Identify which cell holds the provided text, then report its (x, y) central coordinate. 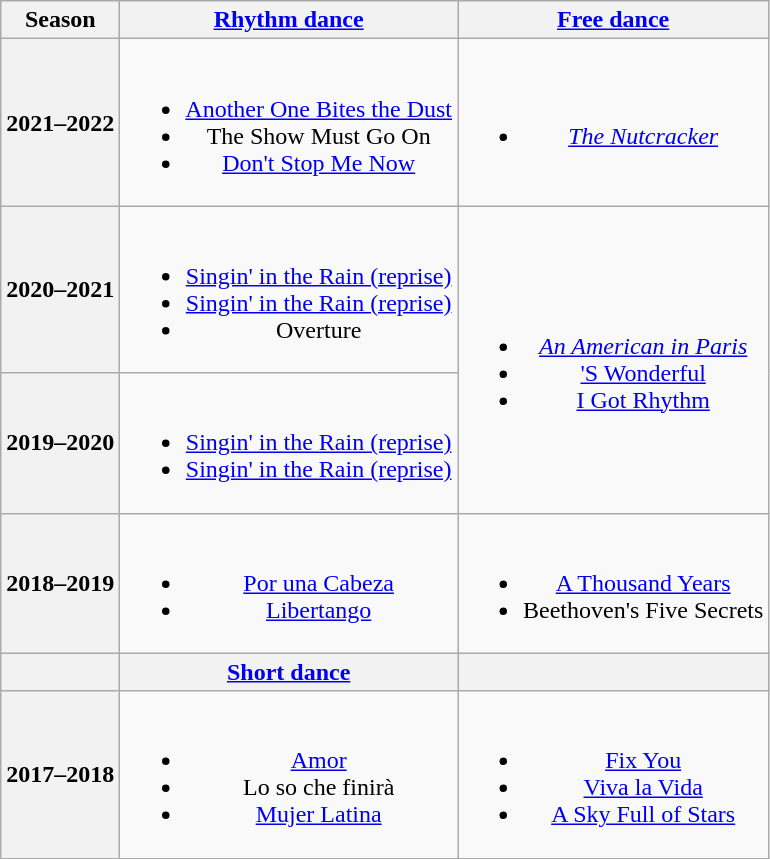
2020–2021 (60, 290)
Singin' in the Rain (reprise) Singin' in the Rain (reprise) (289, 443)
An American in Paris'S WonderfulI Got Rhythm (614, 360)
2021–2022 (60, 122)
Season (60, 20)
2019–2020 (60, 443)
Another One Bites the Dust The Show Must Go On Don't Stop Me Now (289, 122)
Amor Lo so che finirà Mujer Latina (289, 774)
Fix YouViva la VidaA Sky Full of Stars (614, 774)
Singin' in the Rain (reprise)Singin' in the Rain (reprise)Overture (289, 290)
Short dance (289, 672)
Free dance (614, 20)
Rhythm dance (289, 20)
2017–2018 (60, 774)
The Nutcracker (614, 122)
2018–2019 (60, 583)
A Thousand YearsBeethoven's Five Secrets (614, 583)
Por una Cabeza Libertango (289, 583)
